Return [x, y] of the center of cell containing provided text 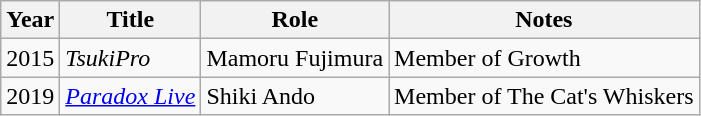
2015 [30, 58]
Notes [544, 20]
Mamoru Fujimura [295, 58]
Member of The Cat's Whiskers [544, 96]
Paradox Live [130, 96]
TsukiPro [130, 58]
Role [295, 20]
Title [130, 20]
2019 [30, 96]
Member of Growth [544, 58]
Shiki Ando [295, 96]
Year [30, 20]
